Output the [X, Y] coordinate of the center of the cell containing the given text.  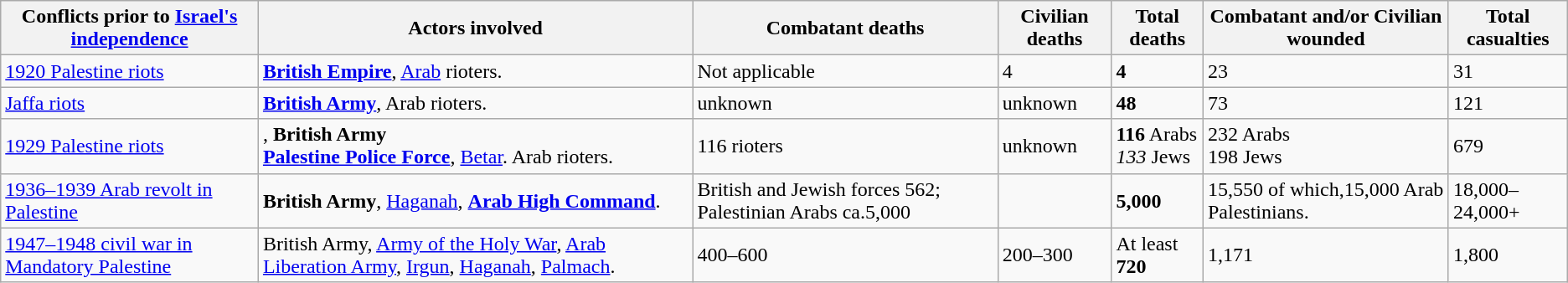
British Army, Arab rioters. [475, 103]
Combatant deaths [845, 28]
Conflicts prior to Israel's independence [130, 28]
Jaffa riots [130, 103]
1936–1939 Arab revolt in Palestine [130, 201]
1929 Palestine riots [130, 146]
31 [1508, 71]
48 [1158, 103]
15,550 of which,15,000 Arab Palestinians. [1325, 201]
Actors involved [475, 28]
Combatant and/or Civilian wounded [1325, 28]
British Empire, Arab rioters. [475, 71]
121 [1508, 103]
1,171 [1325, 255]
5,000 [1158, 201]
1920 Palestine riots [130, 71]
679 [1508, 146]
116 rioters [845, 146]
, British ArmyPalestine Police Force, Betar. Arab rioters. [475, 146]
Total casualties [1508, 28]
British Army, Haganah, Arab High Command. [475, 201]
Not applicable [845, 71]
1,800 [1508, 255]
Civilian deaths [1055, 28]
Total deaths [1158, 28]
73 [1325, 103]
116 Arabs 133 Jews [1158, 146]
1947–1948 civil war in Mandatory Palestine [130, 255]
British and Jewish forces 562; Palestinian Arabs ca.5,000 [845, 201]
200–300 [1055, 255]
British Army, Army of the Holy War, Arab Liberation Army, Irgun, Haganah, Palmach. [475, 255]
400–600 [845, 255]
18,000–24,000+ [1508, 201]
23 [1325, 71]
At least 720 [1158, 255]
232 Arabs 198 Jews [1325, 146]
